From the cell containing the given text, extract its center point as (x, y) coordinate. 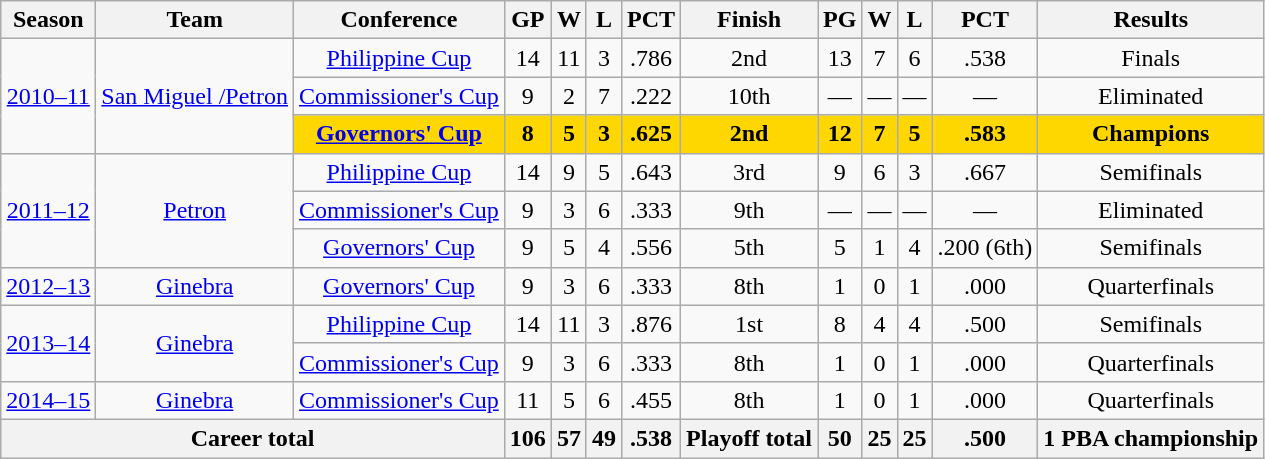
.876 (650, 324)
Conference (400, 20)
9th (750, 210)
.667 (985, 172)
10th (750, 96)
Finals (1151, 58)
12 (840, 134)
.200 (6th) (985, 248)
1st (750, 324)
2012–13 (48, 286)
2013–14 (48, 343)
2011–12 (48, 210)
PG (840, 20)
.643 (650, 172)
.583 (985, 134)
GP (528, 20)
San Miguel /Petron (195, 96)
2010–11 (48, 96)
Champions (1151, 134)
2014–15 (48, 400)
.625 (650, 134)
50 (840, 438)
Results (1151, 20)
Finish (750, 20)
Career total (253, 438)
3rd (750, 172)
106 (528, 438)
2 (568, 96)
5th (750, 248)
Team (195, 20)
13 (840, 58)
Playoff total (750, 438)
.786 (650, 58)
1 PBA championship (1151, 438)
Petron (195, 210)
57 (568, 438)
Season (48, 20)
.222 (650, 96)
49 (604, 438)
.556 (650, 248)
.455 (650, 400)
